Scan for the cell matching the given text and deliver its [X, Y] coordinate at center. 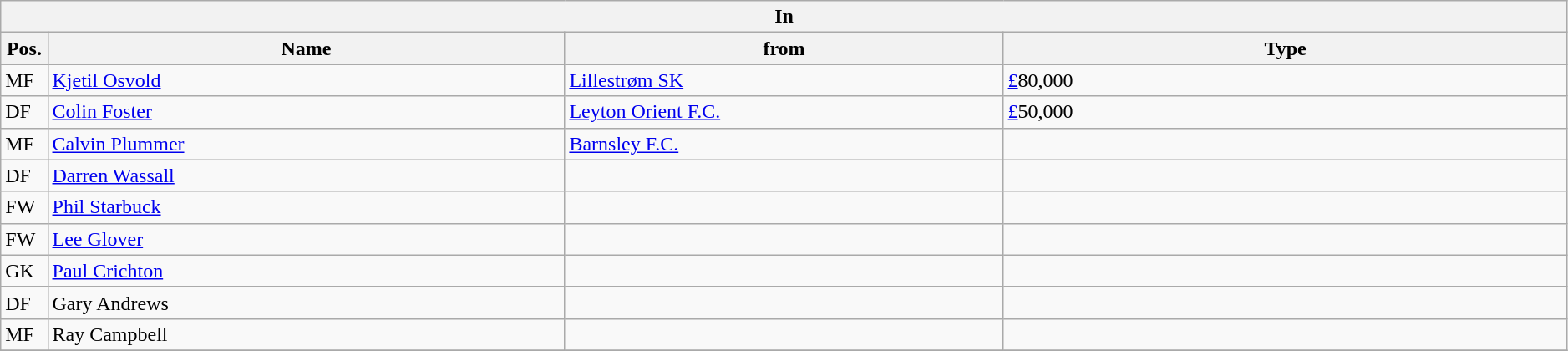
In [784, 17]
Kjetil Osvold [306, 80]
Type [1285, 48]
Lillestrøm SK [784, 80]
£50,000 [1285, 112]
Calvin Plummer [306, 144]
Paul Crichton [306, 271]
Barnsley F.C. [784, 144]
Leyton Orient F.C. [784, 112]
Phil Starbuck [306, 207]
from [784, 48]
Lee Glover [306, 239]
Name [306, 48]
Ray Campbell [306, 334]
Darren Wassall [306, 175]
Colin Foster [306, 112]
GK [24, 271]
£80,000 [1285, 80]
Gary Andrews [306, 303]
Pos. [24, 48]
